For the text-containing cell, return its midpoint in [X, Y] coordinate format. 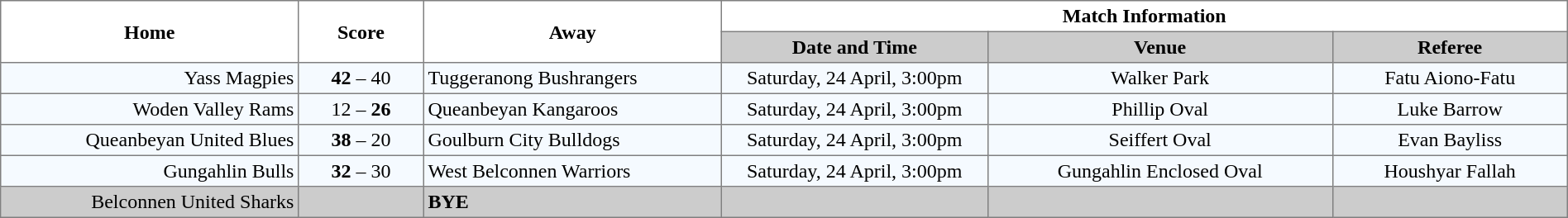
Queanbeyan Kangaroos [572, 109]
Goulburn City Bulldogs [572, 140]
Match Information [1145, 17]
Referee [1450, 47]
Away [572, 31]
42 – 40 [361, 78]
Tuggeranong Bushrangers [572, 78]
Luke Barrow [1450, 109]
Home [150, 31]
Yass Magpies [150, 78]
Phillip Oval [1159, 109]
Fatu Aiono-Fatu [1450, 78]
Seiffert Oval [1159, 140]
12 – 26 [361, 109]
Belconnen United Sharks [150, 202]
Date and Time [854, 47]
Houshyar Fallah [1450, 171]
Gungahlin Bulls [150, 171]
Evan Bayliss [1450, 140]
38 – 20 [361, 140]
Score [361, 31]
Gungahlin Enclosed Oval [1159, 171]
Walker Park [1159, 78]
Woden Valley Rams [150, 109]
BYE [572, 202]
West Belconnen Warriors [572, 171]
Venue [1159, 47]
Queanbeyan United Blues [150, 140]
32 – 30 [361, 171]
